Return (X, Y) of the center of cell containing provided text 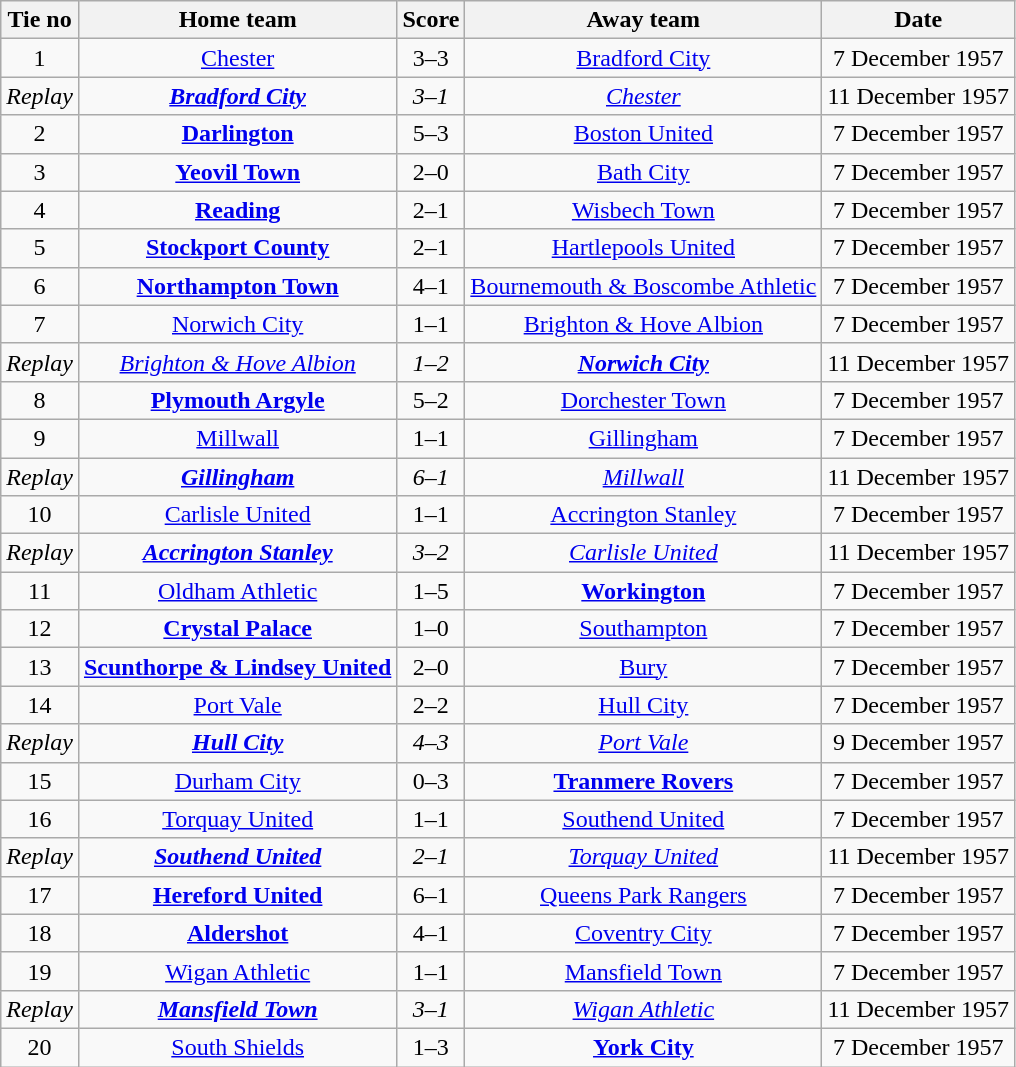
York City (644, 1047)
15 (40, 781)
1–5 (431, 591)
Yeovil Town (237, 172)
11 (40, 591)
1–3 (431, 1047)
1 (40, 58)
Hereford United (237, 895)
6 (40, 286)
Stockport County (237, 248)
Workington (644, 591)
Plymouth Argyle (237, 400)
Bournemouth & Boscombe Athletic (644, 286)
1–2 (431, 362)
12 (40, 629)
5–2 (431, 400)
3–3 (431, 58)
4 (40, 210)
Scunthorpe & Lindsey United (237, 667)
Bath City (644, 172)
1–0 (431, 629)
Darlington (237, 134)
7 (40, 324)
3–2 (431, 553)
Score (431, 20)
Durham City (237, 781)
Coventry City (644, 933)
0–3 (431, 781)
16 (40, 819)
Home team (237, 20)
14 (40, 705)
17 (40, 895)
13 (40, 667)
20 (40, 1047)
Northampton Town (237, 286)
9 December 1957 (918, 743)
Dorchester Town (644, 400)
9 (40, 438)
8 (40, 400)
5–3 (431, 134)
19 (40, 971)
18 (40, 933)
Bury (644, 667)
2–2 (431, 705)
South Shields (237, 1047)
Away team (644, 20)
Aldershot (237, 933)
Southampton (644, 629)
Oldham Athletic (237, 591)
3 (40, 172)
Crystal Palace (237, 629)
Tie no (40, 20)
10 (40, 515)
Hartlepools United (644, 248)
Wisbech Town (644, 210)
5 (40, 248)
2 (40, 134)
Date (918, 20)
Reading (237, 210)
4–3 (431, 743)
Queens Park Rangers (644, 895)
Tranmere Rovers (644, 781)
Boston United (644, 134)
